Extract the (X, Y) coordinate from the center of the cell holding the provided text.  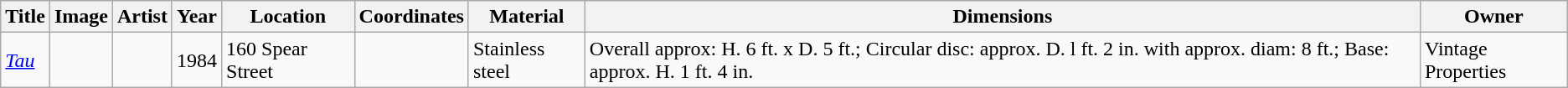
Coordinates (411, 17)
Tau (25, 60)
Stainless steel (526, 60)
Artist (142, 17)
Vintage Properties (1493, 60)
160 Spear Street (288, 60)
Material (526, 17)
Overall approx: H. 6 ft. x D. 5 ft.; Circular disc: approx. D. l ft. 2 in. with approx. diam: 8 ft.; Base: approx. H. 1 ft. 4 in. (1002, 60)
Image (80, 17)
Year (196, 17)
Title (25, 17)
Dimensions (1002, 17)
Owner (1493, 17)
1984 (196, 60)
Location (288, 17)
